Determine the [x, y] coordinate at the center of the cell enclosing the given text.  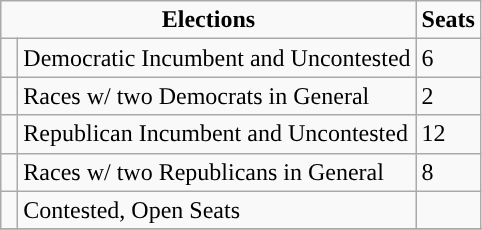
Races w/ two Democrats in General [217, 96]
Republican Incumbent and Uncontested [217, 134]
Elections [208, 20]
Races w/ two Republicans in General [217, 172]
Democratic Incumbent and Uncontested [217, 58]
6 [448, 58]
12 [448, 134]
Seats [448, 20]
2 [448, 96]
Contested, Open Seats [217, 210]
8 [448, 172]
